Output the [X, Y] coordinate of the center of the cell containing the given text.  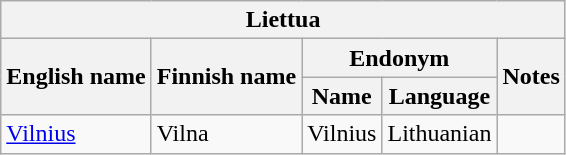
Language [440, 96]
English name [76, 77]
Vilna [226, 134]
Lithuanian [440, 134]
Notes [531, 77]
Finnish name [226, 77]
Name [342, 96]
Liettua [284, 20]
Endonym [400, 58]
